Detect which cell encompasses the target text, then output its [x, y] center coordinate. 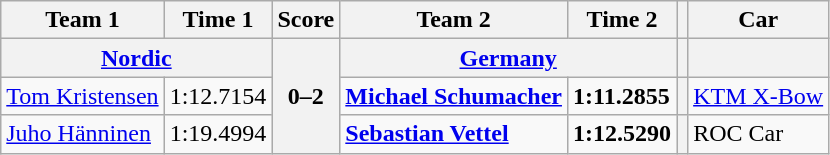
Score [306, 20]
Tom Kristensen [82, 96]
Time 2 [622, 20]
KTM X-Bow [758, 96]
Sebastian Vettel [454, 134]
Car [758, 20]
ROC Car [758, 134]
Michael Schumacher [454, 96]
1:12.7154 [218, 96]
Time 1 [218, 20]
Team 1 [82, 20]
Juho Hänninen [82, 134]
Germany [508, 58]
1:11.2855 [622, 96]
Nordic [136, 58]
1:12.5290 [622, 134]
0–2 [306, 96]
Team 2 [454, 20]
1:19.4994 [218, 134]
